Scan for the cell matching the given text and deliver its (x, y) coordinate at center. 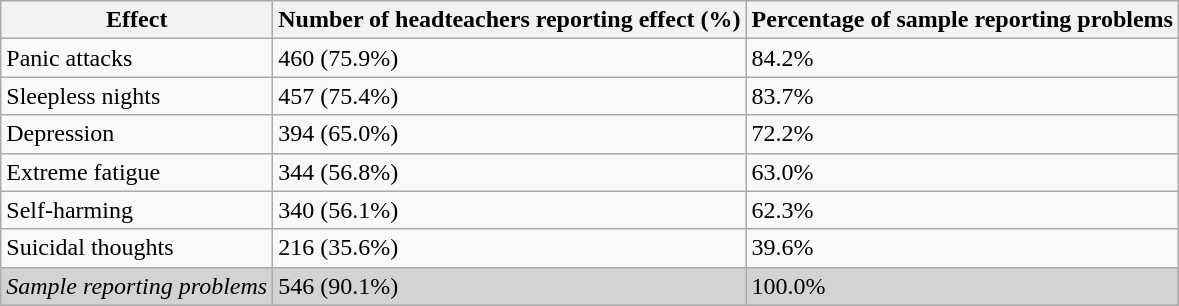
63.0% (962, 172)
39.6% (962, 248)
84.2% (962, 58)
100.0% (962, 286)
Number of headteachers reporting effect (%) (510, 20)
Panic attacks (137, 58)
457 (75.4%) (510, 96)
394 (65.0%) (510, 134)
Suicidal thoughts (137, 248)
216 (35.6%) (510, 248)
Sleepless nights (137, 96)
83.7% (962, 96)
Depression (137, 134)
340 (56.1%) (510, 210)
Self-harming (137, 210)
546 (90.1%) (510, 286)
72.2% (962, 134)
344 (56.8%) (510, 172)
460 (75.9%) (510, 58)
62.3% (962, 210)
Extreme fatigue (137, 172)
Percentage of sample reporting problems (962, 20)
Effect (137, 20)
Sample reporting problems (137, 286)
